Scan for the cell matching the given text and deliver its (X, Y) coordinate at center. 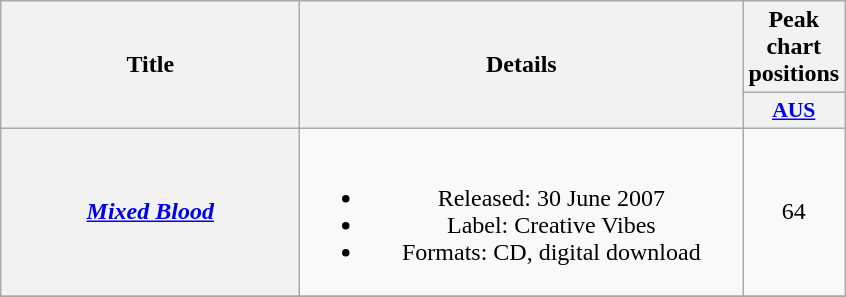
Mixed Blood (150, 212)
AUS (794, 111)
Title (150, 65)
Peak chart positions (794, 47)
Released: 30 June 2007Label: Creative VibesFormats: CD, digital download (522, 212)
64 (794, 212)
Details (522, 65)
